Detect which cell encompasses the target text, then output its (X, Y) center coordinate. 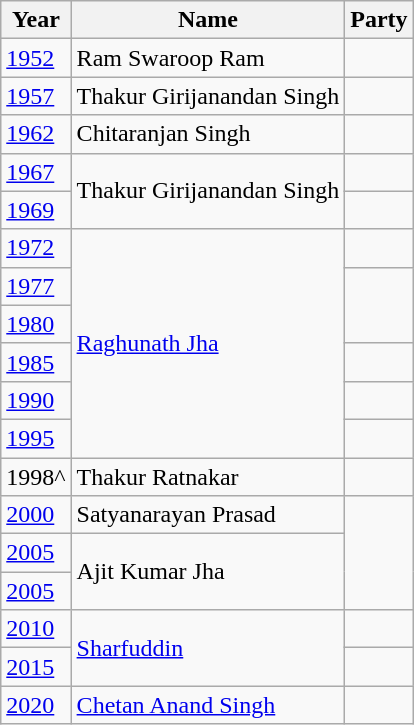
2000 (36, 515)
Ram Swaroop Ram (208, 58)
Raghunath Jha (208, 343)
1952 (36, 58)
1969 (36, 210)
2020 (36, 705)
1980 (36, 324)
Year (36, 20)
2015 (36, 667)
Sharfuddin (208, 648)
1967 (36, 172)
Chetan Anand Singh (208, 705)
Thakur Ratnakar (208, 477)
1985 (36, 362)
1990 (36, 400)
1962 (36, 134)
Chitaranjan Singh (208, 134)
Name (208, 20)
Ajit Kumar Jha (208, 572)
2010 (36, 629)
1995 (36, 438)
Party (379, 20)
1972 (36, 248)
1957 (36, 96)
Satyanarayan Prasad (208, 515)
1977 (36, 286)
1998^ (36, 477)
